Find where the given text appears and provide that cell's center as [X, Y] coordinate. 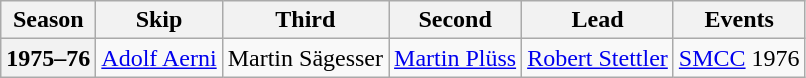
Third [305, 20]
Martin Plüss [456, 58]
Second [456, 20]
Season [48, 20]
Skip [159, 20]
Robert Stettler [598, 58]
Adolf Aerni [159, 58]
1975–76 [48, 58]
SMCC 1976 [739, 58]
Martin Sägesser [305, 58]
Events [739, 20]
Lead [598, 20]
